Detect which cell encompasses the target text, then output its (x, y) center coordinate. 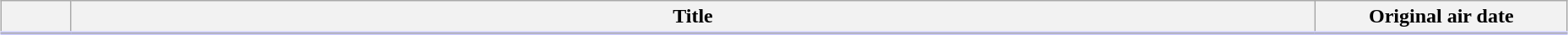
Original air date (1441, 17)
Title (693, 17)
